Scan for the cell matching the given text and deliver its (x, y) coordinate at center. 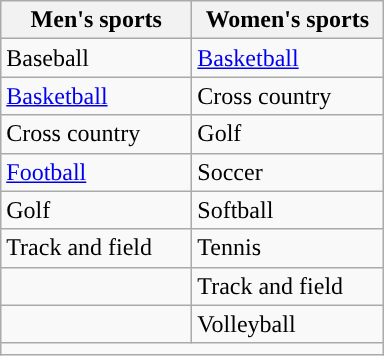
Volleyball (288, 324)
Tennis (288, 248)
Softball (288, 210)
Baseball (96, 58)
Soccer (288, 172)
Men's sports (96, 20)
Women's sports (288, 20)
Football (96, 172)
